Identify which cell holds the provided text, then report its (x, y) central coordinate. 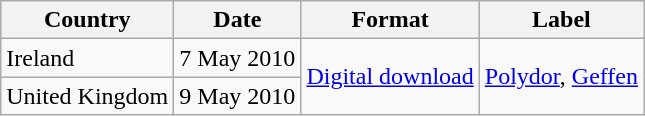
9 May 2010 (238, 96)
United Kingdom (88, 96)
Ireland (88, 58)
Polydor, Geffen (561, 77)
Digital download (390, 77)
7 May 2010 (238, 58)
Label (561, 20)
Date (238, 20)
Format (390, 20)
Country (88, 20)
